Pinpoint the cell where the given text exists, returning its [X, Y] midpoint coordinate. 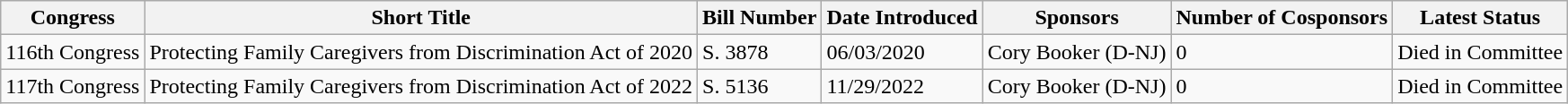
11/29/2022 [902, 86]
S. 5136 [760, 86]
Date Introduced [902, 18]
Short Title [421, 18]
Protecting Family Caregivers from Discrimination Act of 2022 [421, 86]
117th Congress [73, 86]
Protecting Family Caregivers from Discrimination Act of 2020 [421, 52]
Number of Cosponsors [1282, 18]
Bill Number [760, 18]
06/03/2020 [902, 52]
Latest Status [1480, 18]
116th Congress [73, 52]
Congress [73, 18]
Sponsors [1077, 18]
S. 3878 [760, 52]
